Identify which cell holds the provided text, then report its [X, Y] central coordinate. 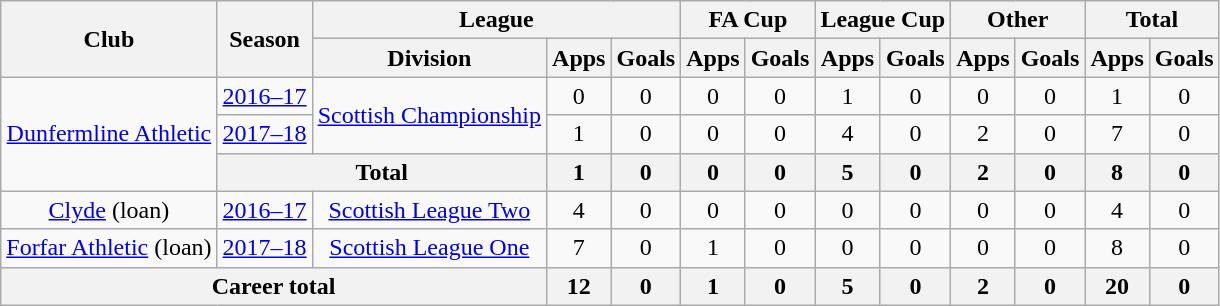
Club [109, 39]
Clyde (loan) [109, 210]
Division [429, 58]
Career total [274, 286]
League Cup [883, 20]
Scottish League One [429, 248]
Scottish League Two [429, 210]
League [496, 20]
Dunfermline Athletic [109, 134]
20 [1117, 286]
Season [264, 39]
12 [579, 286]
Other [1018, 20]
Scottish Championship [429, 115]
Forfar Athletic (loan) [109, 248]
FA Cup [748, 20]
